Search for the cell housing the specified text and yield its (x, y) center coordinate. 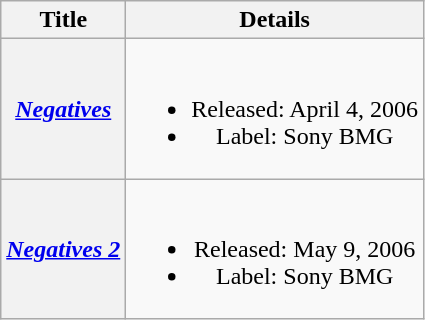
Details (275, 20)
Released: May 9, 2006Label: Sony BMG (275, 249)
Released: April 4, 2006Label: Sony BMG (275, 109)
Negatives (64, 109)
Title (64, 20)
Negatives 2 (64, 249)
